Scan for the cell matching the given text and deliver its (x, y) coordinate at center. 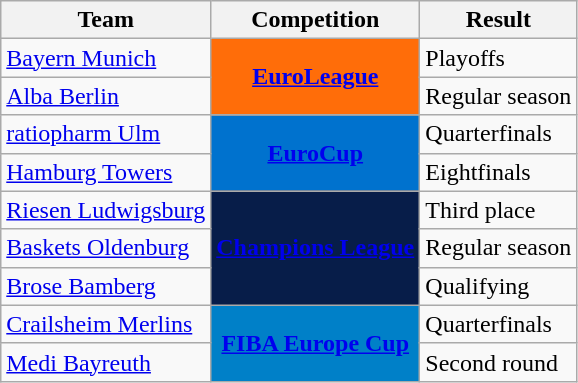
Baskets Oldenburg (106, 248)
Hamburg Towers (106, 172)
Champions League (316, 248)
Third place (498, 210)
Bayern Munich (106, 58)
EuroCup (316, 153)
Playoffs (498, 58)
Competition (316, 20)
Riesen Ludwigsburg (106, 210)
ratiopharm Ulm (106, 134)
Team (106, 20)
Second round (498, 362)
EuroLeague (316, 77)
Result (498, 20)
Alba Berlin (106, 96)
Crailsheim Merlins (106, 324)
Medi Bayreuth (106, 362)
Qualifying (498, 286)
Brose Bamberg (106, 286)
FIBA Europe Cup (316, 343)
Eightfinals (498, 172)
